Locate the cell with the specified text and output its (x, y) center coordinate. 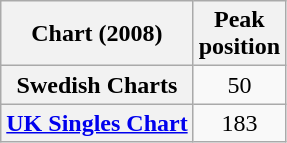
Peakposition (239, 34)
Chart (2008) (97, 34)
183 (239, 123)
Swedish Charts (97, 85)
UK Singles Chart (97, 123)
50 (239, 85)
